Provide the (X, Y) coordinate of the cell's center where the given text is located.  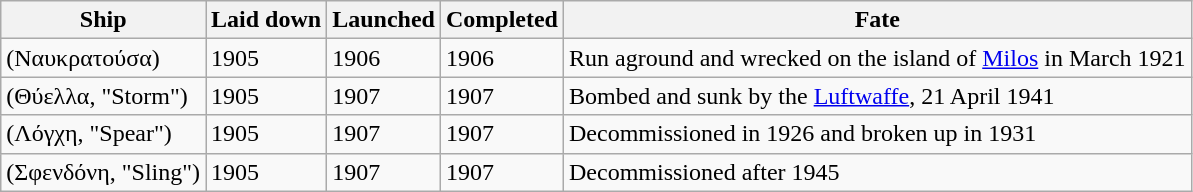
Completed (502, 20)
Laid down (266, 20)
Bombed and sunk by the Luftwaffe, 21 April 1941 (877, 96)
(Ναυκρατούσα) (104, 58)
(Λόγχη, "Spear") (104, 134)
Decommissioned in 1926 and broken up in 1931 (877, 134)
Decommissioned after 1945 (877, 172)
Ship (104, 20)
(Θύελλα, "Storm") (104, 96)
Launched (384, 20)
Run aground and wrecked on the island of Milos in March 1921 (877, 58)
(Σφενδόνη, "Sling") (104, 172)
Fate (877, 20)
